Detect which cell encompasses the target text, then output its (x, y) center coordinate. 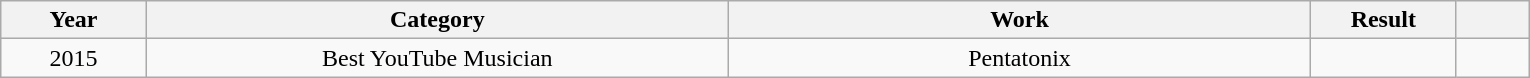
2015 (74, 58)
Year (74, 20)
Best YouTube Musician (437, 58)
Work (1019, 20)
Category (437, 20)
Result (1384, 20)
Pentatonix (1019, 58)
